From the cell containing the given text, extract its center point as [X, Y] coordinate. 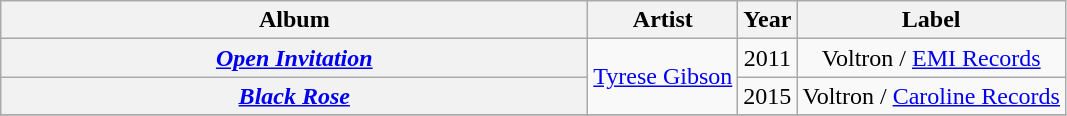
Artist [663, 20]
2011 [768, 58]
2015 [768, 96]
Black Rose [294, 96]
Year [768, 20]
Voltron / Caroline Records [932, 96]
Voltron / EMI Records [932, 58]
Label [932, 20]
Album [294, 20]
Open Invitation [294, 58]
Tyrese Gibson [663, 77]
